Locate the cell with the specified text and output its [X, Y] center coordinate. 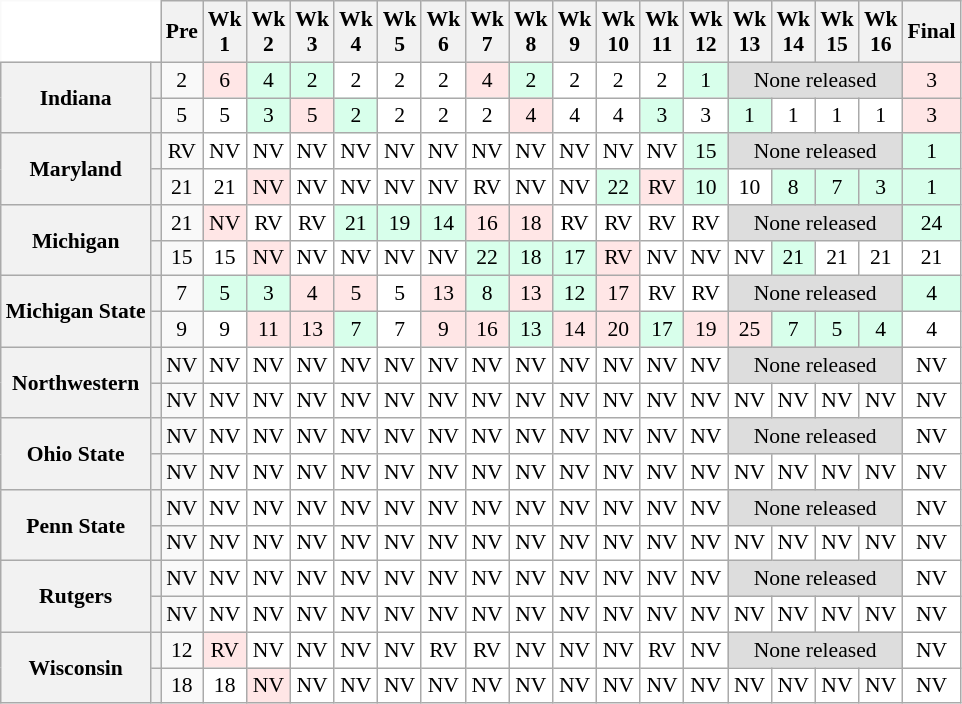
24 [932, 223]
Maryland [76, 170]
Michigan [76, 240]
Northwestern [76, 382]
Pre [182, 32]
Indiana [76, 98]
Wk13 [750, 32]
20 [618, 330]
Final [932, 32]
Wk6 [443, 32]
Wk7 [487, 32]
Wk16 [881, 32]
Wk14 [793, 32]
Wisconsin [76, 668]
Wk12 [706, 32]
6 [225, 80]
Penn State [76, 526]
Wk10 [618, 32]
Ohio State [76, 454]
Wk4 [356, 32]
Rutgers [76, 596]
11 [269, 330]
Wk9 [575, 32]
Wk2 [269, 32]
Wk8 [531, 32]
25 [750, 330]
Wk3 [312, 32]
Wk 1 [225, 32]
Wk5 [400, 32]
Michigan State [76, 312]
Wk11 [662, 32]
Wk15 [837, 32]
